Scan for the cell matching the given text and deliver its (X, Y) coordinate at center. 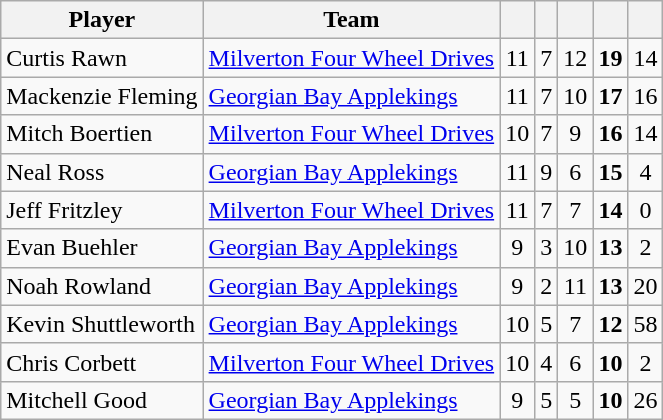
Noah Rowland (102, 286)
15 (610, 172)
58 (646, 324)
Curtis Rawn (102, 58)
Chris Corbett (102, 362)
Jeff Fritzley (102, 210)
19 (610, 58)
Mitchell Good (102, 400)
Neal Ross (102, 172)
3 (546, 248)
0 (646, 210)
20 (646, 286)
Evan Buehler (102, 248)
17 (610, 96)
26 (646, 400)
Team (352, 20)
Kevin Shuttleworth (102, 324)
Player (102, 20)
Mitch Boertien (102, 134)
Mackenzie Fleming (102, 96)
